Locate the cell with the specified text and output its (X, Y) center coordinate. 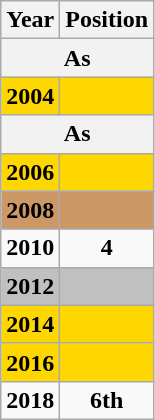
Year (30, 20)
2010 (30, 248)
2014 (30, 324)
2008 (30, 210)
Position (107, 20)
2004 (30, 96)
6th (107, 400)
2006 (30, 172)
2012 (30, 286)
2018 (30, 400)
2016 (30, 362)
4 (107, 248)
